For the text-containing cell, return its midpoint in (X, Y) coordinate format. 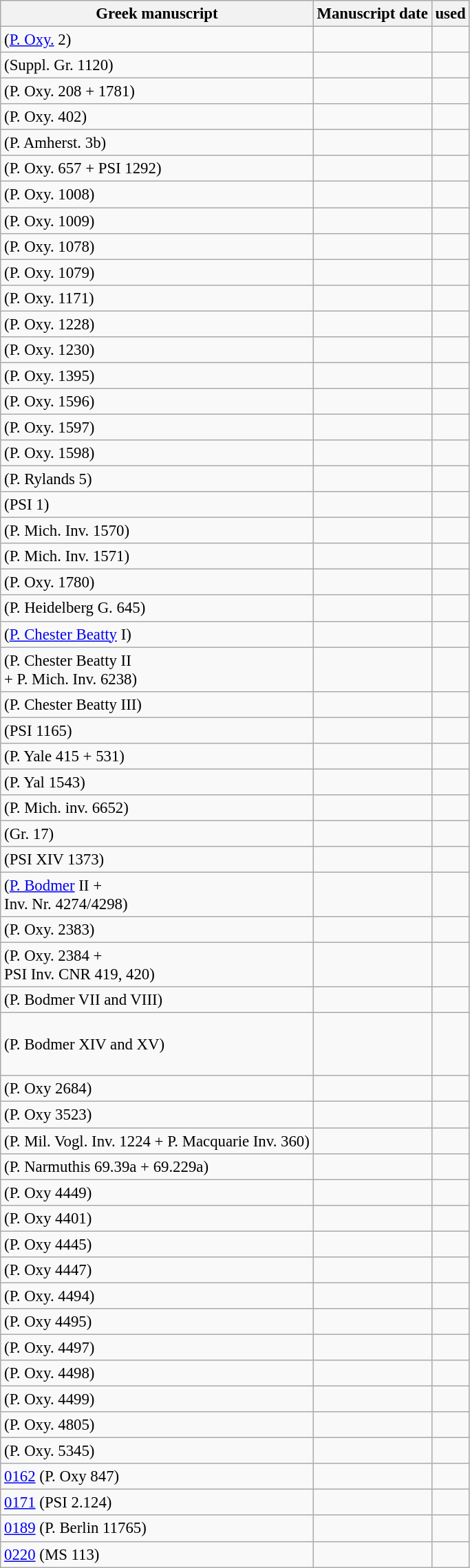
(P. Oxy. 2383) (157, 930)
(P. Oxy. 208 + 1781) (157, 91)
(P. Oxy. 1598) (157, 453)
(PSI 1165) (157, 730)
(P. Rylands 5) (157, 479)
(P. Bodmer XIV and XV) (157, 1045)
(P. Oxy. 1008) (157, 195)
(P. Mich. inv. 6652) (157, 808)
(P. Oxy. 1079) (157, 272)
(P. Oxy. 1230) (157, 350)
(P. Oxy. 5345) (157, 1451)
(P. Oxy. 4499) (157, 1400)
(P. Yal 1543) (157, 782)
(P. Amherst. 3b) (157, 143)
(P. Oxy. 4498) (157, 1373)
used (450, 14)
0220 (MS 113) (157, 1554)
(P. Oxy. 1228) (157, 324)
(P. Oxy. 657 + PSI 1292) (157, 168)
(P. Oxy. 1078) (157, 246)
(P. Oxy 4449) (157, 1193)
(P. Mil. Vogl. Inv. 1224 + P. Macquarie Inv. 360) (157, 1141)
(P. Mich. Inv. 1570) (157, 531)
(P. Oxy 2684) (157, 1089)
(P. Oxy 4445) (157, 1244)
Greek manuscript (157, 14)
(P. Oxy. 2) (157, 40)
(P. Oxy 4447) (157, 1270)
(P. Oxy. 2384 + PSI Inv. CNR 419, 420) (157, 966)
(P. Oxy. 1171) (157, 298)
(P. Oxy. 4805) (157, 1425)
(P. Oxy. 402) (157, 117)
(P. Oxy. 1780) (157, 582)
(P. Oxy. 4497) (157, 1347)
(P. Oxy. 1009) (157, 221)
(P. Bodmer II + Inv. Nr. 4274/4298) (157, 895)
(Suppl. Gr. 1120) (157, 65)
(P. Oxy 3523) (157, 1115)
(P. Chester Beatty III) (157, 704)
(P. Oxy 4401) (157, 1218)
(P. Yale 415 + 531) (157, 756)
(PSI 1) (157, 505)
(Gr. 17) (157, 834)
(P. Narmuthis 69.39a + 69.229a) (157, 1166)
Manuscript date (372, 14)
(PSI XIV 1373) (157, 860)
(P. Chester Beatty II + P. Mich. Inv. 6238) (157, 670)
(P. Oxy. 1597) (157, 427)
0162 (P. Oxy 847) (157, 1477)
(P. Heidelberg G. 645) (157, 609)
(P. Oxy 4495) (157, 1322)
(P. Chester Beatty I) (157, 634)
0189 (P. Berlin 11765) (157, 1529)
(P. Bodmer VII and VIII) (157, 1000)
(P. Mich. Inv. 1571) (157, 556)
(P. Oxy. 1395) (157, 375)
0171 (PSI 2.124) (157, 1503)
(P. Oxy. 4494) (157, 1296)
(P. Oxy. 1596) (157, 402)
